For the text-containing cell, return its midpoint in [X, Y] coordinate format. 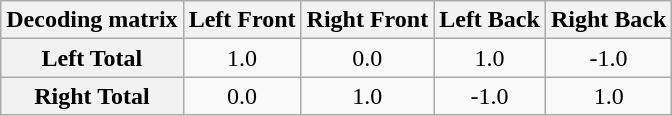
Right Front [368, 20]
Left Back [490, 20]
Right Total [92, 96]
Left Front [242, 20]
Decoding matrix [92, 20]
Left Total [92, 58]
Right Back [608, 20]
